Determine the (X, Y) coordinate at the center of the cell enclosing the given text.  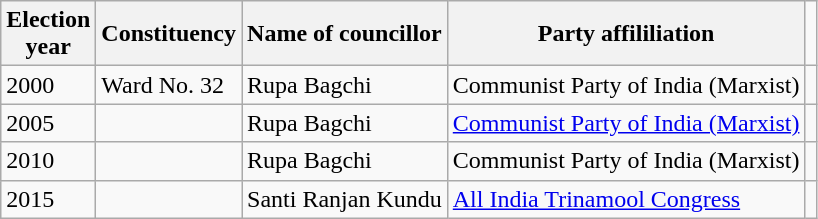
Election year (48, 34)
Name of councillor (345, 34)
2010 (48, 161)
Party affililiation (626, 34)
Santi Ranjan Kundu (345, 199)
Constituency (169, 34)
2000 (48, 85)
All India Trinamool Congress (626, 199)
2005 (48, 123)
Ward No. 32 (169, 85)
2015 (48, 199)
